Scan for the cell matching the given text and deliver its [x, y] coordinate at center. 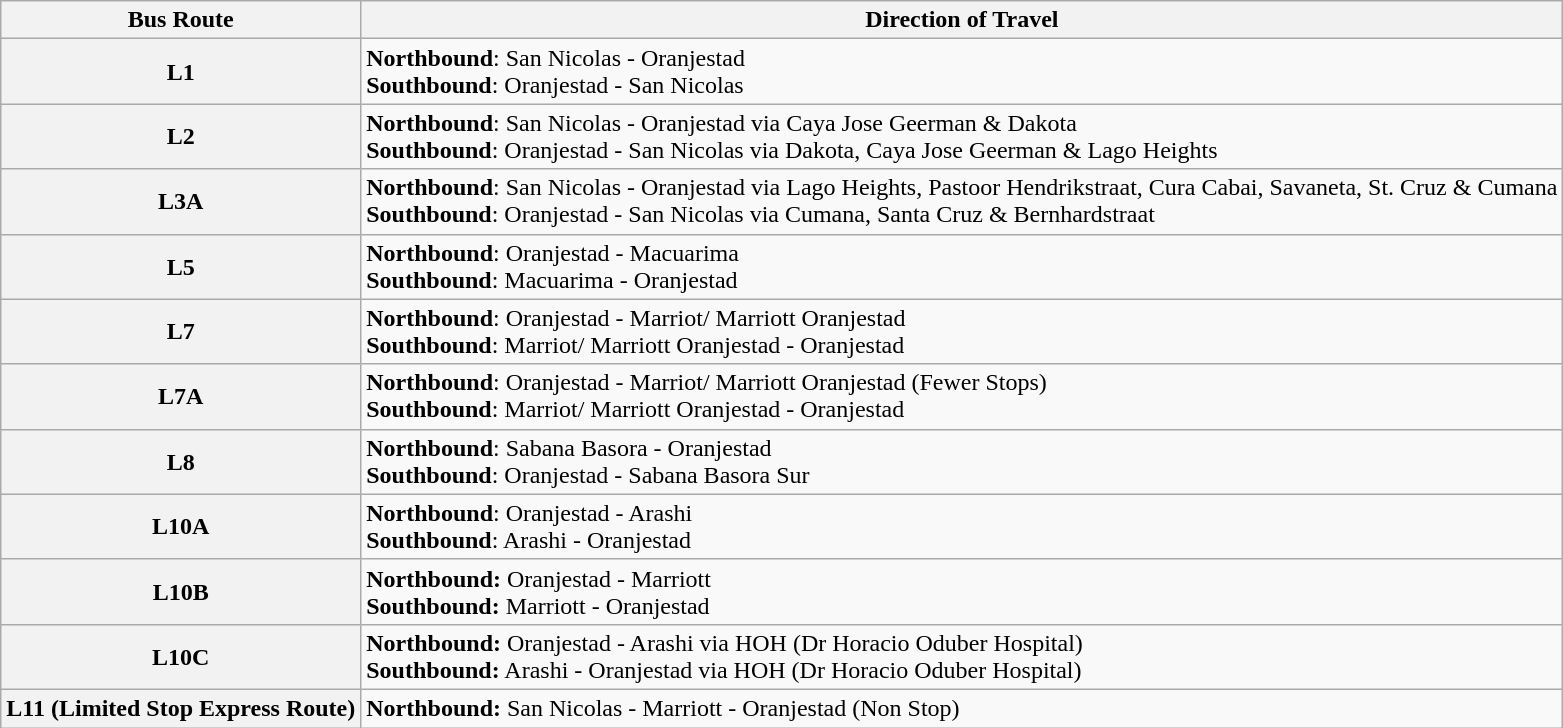
L1 [181, 72]
Northbound: San Nicolas - Oranjestad via Caya Jose Geerman & DakotaSouthbound: Oranjestad - San Nicolas via Dakota, Caya Jose Geerman & Lago Heights [962, 136]
Northbound: San Nicolas - OranjestadSouthbound: Oranjestad - San Nicolas [962, 72]
Northbound: Oranjestad - ArashiSouthbound: Arashi - Oranjestad [962, 526]
L2 [181, 136]
Direction of Travel [962, 20]
L7A [181, 396]
Northbound: San Nicolas - Marriott - Oranjestad (Non Stop) [962, 708]
Northbound: Oranjestad - Marriot/ Marriott OranjestadSouthbound: Marriot/ Marriott Oranjestad - Oranjestad [962, 332]
Northbound: Oranjestad - Marriot/ Marriott Oranjestad (Fewer Stops)Southbound: Marriot/ Marriott Oranjestad - Oranjestad [962, 396]
Northbound: Sabana Basora - OranjestadSouthbound: Oranjestad - Sabana Basora Sur [962, 462]
L3A [181, 202]
L10B [181, 592]
Northbound: Oranjestad - MarriottSouthbound: Marriott - Oranjestad [962, 592]
Bus Route [181, 20]
L10C [181, 656]
L8 [181, 462]
L11 (Limited Stop Express Route) [181, 708]
L5 [181, 266]
Northbound: Oranjestad - MacuarimaSouthbound: Macuarima - Oranjestad [962, 266]
L7 [181, 332]
L10A [181, 526]
Northbound: Oranjestad - Arashi via HOH (Dr Horacio Oduber Hospital)Southbound: Arashi - Oranjestad via HOH (Dr Horacio Oduber Hospital) [962, 656]
